Search for the cell housing the specified text and yield its [x, y] center coordinate. 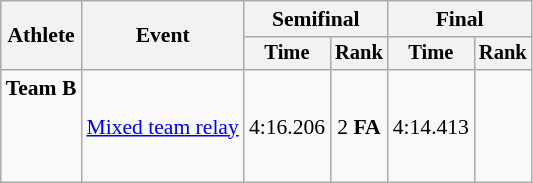
Event [162, 36]
Athlete [42, 36]
2 FA [359, 126]
4:14.413 [431, 126]
Mixed team relay [162, 126]
4:16.206 [287, 126]
Team B [42, 126]
Final [460, 19]
Semifinal [316, 19]
